Detect which cell encompasses the target text, then output its [X, Y] center coordinate. 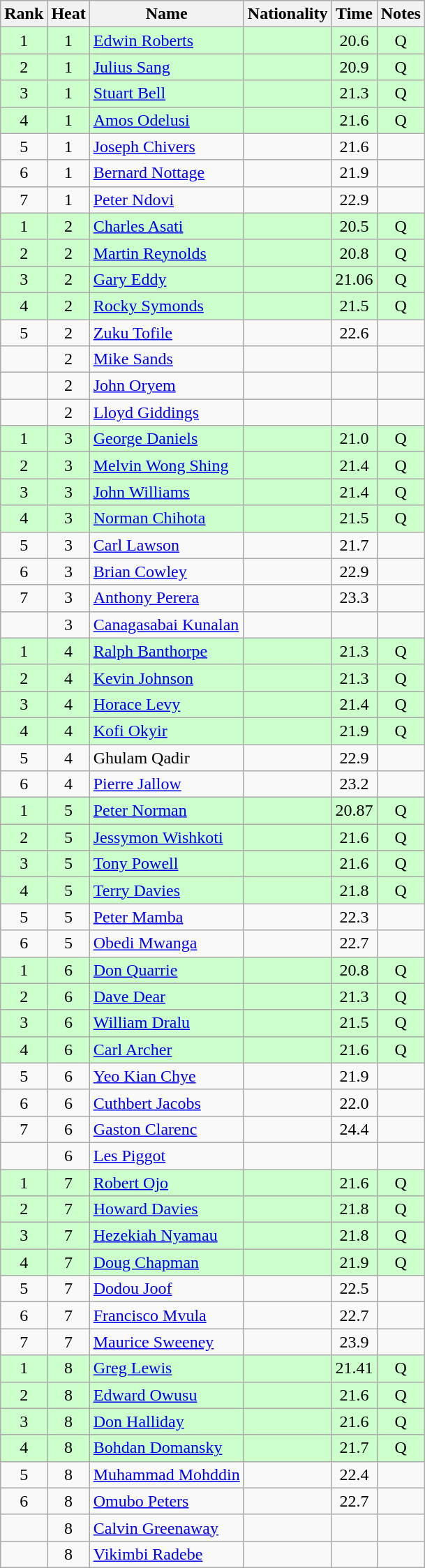
Robert Ojo [166, 1183]
Amos Odelusi [166, 120]
Norman Chihota [166, 518]
John Oryem [166, 386]
Edward Owusu [166, 1395]
22.3 [355, 917]
Maurice Sweeney [166, 1342]
Don Halliday [166, 1421]
Heat [68, 14]
20.6 [355, 40]
Brian Cowley [166, 572]
Lloyd Giddings [166, 412]
Gary Eddy [166, 279]
Don Quarrie [166, 970]
20.9 [355, 67]
Edwin Roberts [166, 40]
Peter Mamba [166, 917]
Notes [401, 14]
Time [355, 14]
Carl Archer [166, 1050]
Peter Ndovi [166, 200]
22.5 [355, 1289]
Howard Davies [166, 1209]
Julius Sang [166, 67]
Martin Reynolds [166, 253]
23.3 [355, 598]
George Daniels [166, 439]
Dodou Joof [166, 1289]
21.06 [355, 279]
Pierre Jallow [166, 784]
Bohdan Domansky [166, 1448]
Carl Lawson [166, 545]
Zuku Tofile [166, 333]
21.41 [355, 1368]
22.4 [355, 1474]
20.5 [355, 226]
23.2 [355, 784]
Ghulam Qadir [166, 757]
William Dralu [166, 1023]
Omubo Peters [166, 1501]
Terry Davies [166, 890]
Horace Levy [166, 704]
Name [166, 14]
Canagasabai Kunalan [166, 625]
Mike Sands [166, 359]
Nationality [288, 14]
Doug Chapman [166, 1262]
Greg Lewis [166, 1368]
Jessymon Wishkoti [166, 837]
Peter Norman [166, 811]
Francisco Mvula [166, 1315]
Stuart Bell [166, 94]
Joseph Chivers [166, 147]
24.4 [355, 1129]
23.9 [355, 1342]
22.0 [355, 1103]
Rocky Symonds [166, 306]
22.6 [355, 333]
Calvin Greenaway [166, 1528]
John Williams [166, 492]
Gaston Clarenc [166, 1129]
Tony Powell [166, 864]
Kofi Okyir [166, 731]
Vikimbi Radebe [166, 1554]
Anthony Perera [166, 598]
Cuthbert Jacobs [166, 1103]
Ralph Banthorpe [166, 651]
Kevin Johnson [166, 678]
Yeo Kian Chye [166, 1076]
Melvin Wong Shing [166, 465]
Obedi Mwanga [166, 943]
Bernard Nottage [166, 173]
20.87 [355, 811]
Dave Dear [166, 996]
Charles Asati [166, 226]
Muhammad Mohddin [166, 1474]
21.0 [355, 439]
Rank [24, 14]
Hezekiah Nyamau [166, 1236]
Les Piggot [166, 1156]
